Determine the (X, Y) coordinate at the center of the cell enclosing the given text.  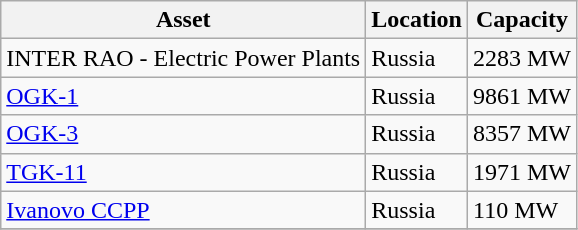
8357 MW (522, 134)
Location (417, 20)
OGK-1 (184, 96)
2283 MW (522, 58)
9861 MW (522, 96)
OGK-3 (184, 134)
TGK-11 (184, 172)
Capacity (522, 20)
1971 MW (522, 172)
Ivanovo CCPP (184, 210)
INTER RAO - Electric Power Plants (184, 58)
110 MW (522, 210)
Asset (184, 20)
